Find where the given text appears and provide that cell's center as [x, y] coordinate. 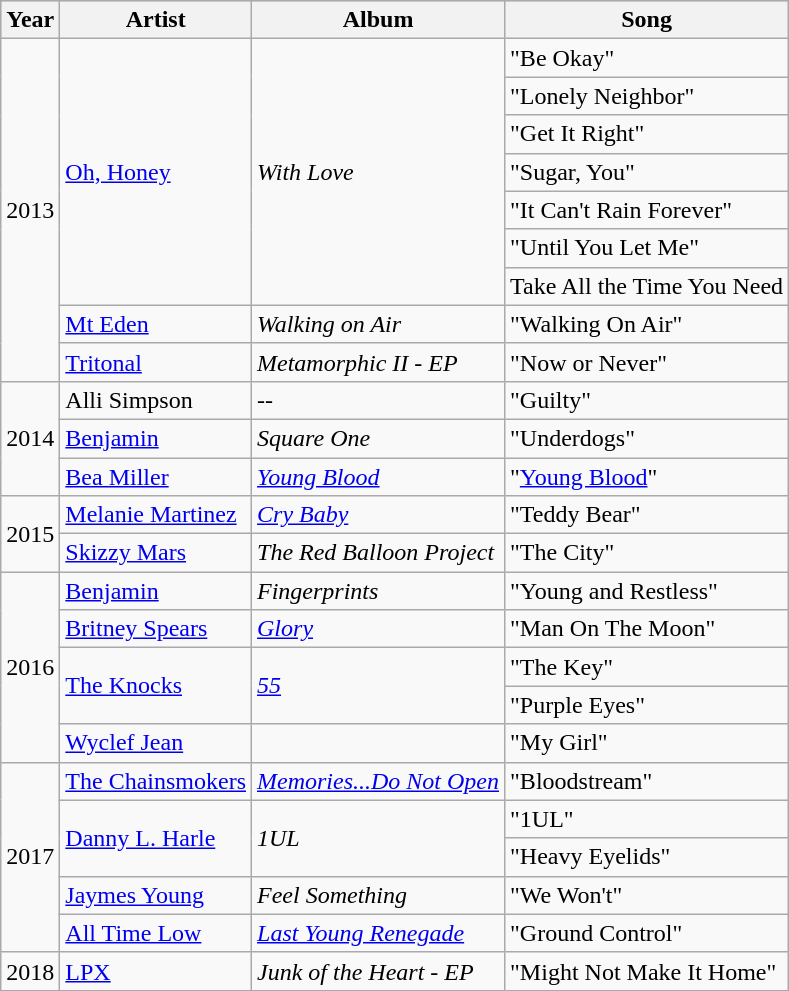
Alli Simpson [156, 400]
Oh, Honey [156, 172]
"Get It Right" [647, 134]
Mt Eden [156, 324]
Jaymes Young [156, 895]
"The City" [647, 553]
"My Girl" [647, 743]
2013 [30, 210]
"It Can't Rain Forever" [647, 210]
Fingerprints [378, 591]
"Underdogs" [647, 438]
Tritonal [156, 362]
"Might Not Make It Home" [647, 971]
"Now or Never" [647, 362]
Take All the Time You Need [647, 286]
"Lonely Neighbor" [647, 96]
Last Young Renegade [378, 933]
Walking on Air [378, 324]
2017 [30, 857]
"Until You Let Me" [647, 248]
1UL [378, 838]
Danny L. Harle [156, 838]
All Time Low [156, 933]
Junk of the Heart - EP [378, 971]
Square One [378, 438]
"Purple Eyes" [647, 705]
Song [647, 20]
Britney Spears [156, 629]
Artist [156, 20]
The Red Balloon Project [378, 553]
"Teddy Bear" [647, 515]
2018 [30, 971]
Feel Something [378, 895]
"1UL" [647, 819]
2016 [30, 667]
"Sugar, You" [647, 172]
Bea Miller [156, 477]
"Guilty" [647, 400]
The Knocks [156, 686]
Cry Baby [378, 515]
Young Blood [378, 477]
Year [30, 20]
"Heavy Eyelids" [647, 857]
Melanie Martinez [156, 515]
2014 [30, 438]
"Walking On Air" [647, 324]
LPX [156, 971]
"The Key" [647, 667]
"Man On The Moon" [647, 629]
"Bloodstream" [647, 781]
-- [378, 400]
"Be Okay" [647, 58]
"Young Blood" [647, 477]
Memories...Do Not Open [378, 781]
"Ground Control" [647, 933]
Skizzy Mars [156, 553]
Album [378, 20]
Glory [378, 629]
"We Won't" [647, 895]
"Young and Restless" [647, 591]
With Love [378, 172]
Metamorphic II - EP [378, 362]
55 [378, 686]
The Chainsmokers [156, 781]
Wyclef Jean [156, 743]
2015 [30, 534]
